Pinpoint the cell where the given text exists, returning its [x, y] midpoint coordinate. 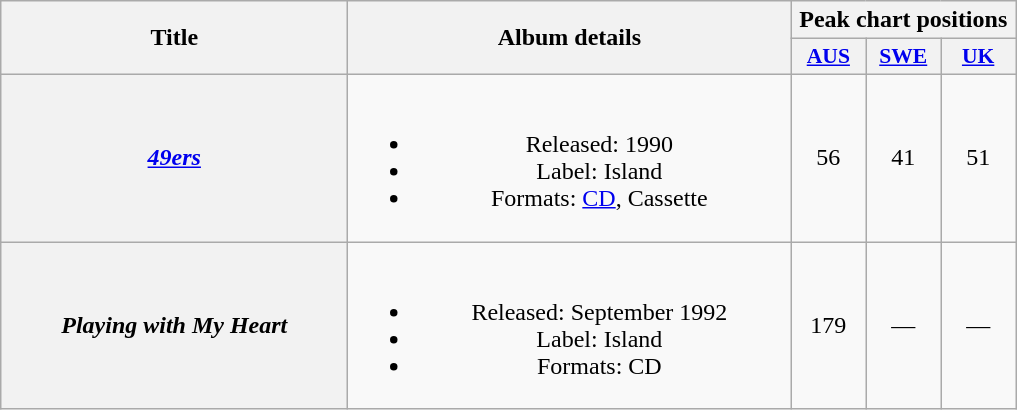
Title [174, 38]
AUS [828, 57]
Album details [570, 38]
56 [828, 158]
UK [978, 57]
49ers [174, 158]
179 [828, 326]
Peak chart positions [904, 20]
41 [904, 158]
Playing with My Heart [174, 326]
SWE [904, 57]
Released: 1990Label: IslandFormats: CD, Cassette [570, 158]
Released: September 1992Label: IslandFormats: CD [570, 326]
51 [978, 158]
